Output the [X, Y] coordinate of the center of the cell containing the given text.  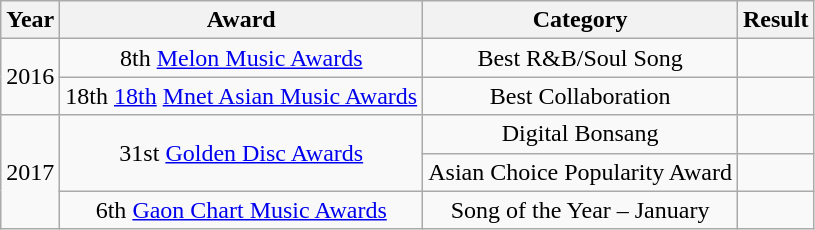
Result [776, 20]
Asian Choice Popularity Award [580, 172]
Category [580, 20]
Song of the Year – January [580, 210]
18th 18th Mnet Asian Music Awards [242, 96]
Year [30, 20]
2016 [30, 77]
2017 [30, 172]
Best Collaboration [580, 96]
6th Gaon Chart Music Awards [242, 210]
Best R&B/Soul Song [580, 58]
8th Melon Music Awards [242, 58]
31st Golden Disc Awards [242, 153]
Award [242, 20]
Digital Bonsang [580, 134]
